Detect which cell encompasses the target text, then output its (X, Y) center coordinate. 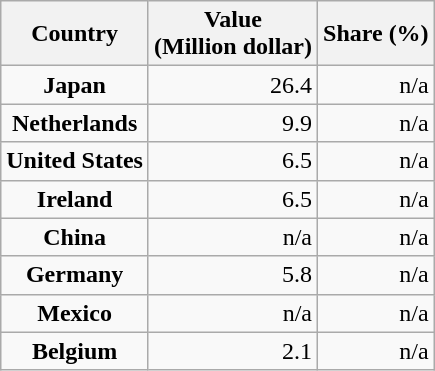
Country (75, 34)
Netherlands (75, 123)
China (75, 237)
9.9 (232, 123)
Share (%) (376, 34)
Value(Million dollar) (232, 34)
Germany (75, 275)
Mexico (75, 313)
Japan (75, 85)
Ireland (75, 199)
5.8 (232, 275)
2.1 (232, 351)
Belgium (75, 351)
26.4 (232, 85)
United States (75, 161)
